Capture the cell that displays the provided text and extract its [X, Y] central coordinate. 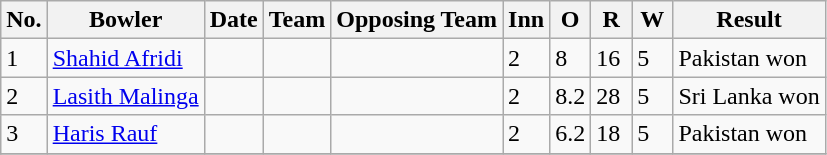
18 [612, 134]
Lasith Malinga [126, 96]
Shahid Afridi [126, 58]
8.2 [570, 96]
3 [24, 134]
O [570, 20]
Haris Rauf [126, 134]
W [652, 20]
8 [570, 58]
6.2 [570, 134]
Result [749, 20]
Team [297, 20]
28 [612, 96]
No. [24, 20]
Date [234, 20]
Opposing Team [417, 20]
1 [24, 58]
Inn [526, 20]
R [612, 20]
Sri Lanka won [749, 96]
16 [612, 58]
Bowler [126, 20]
